Provide the [x, y] coordinate of the cell's center where the given text is located.  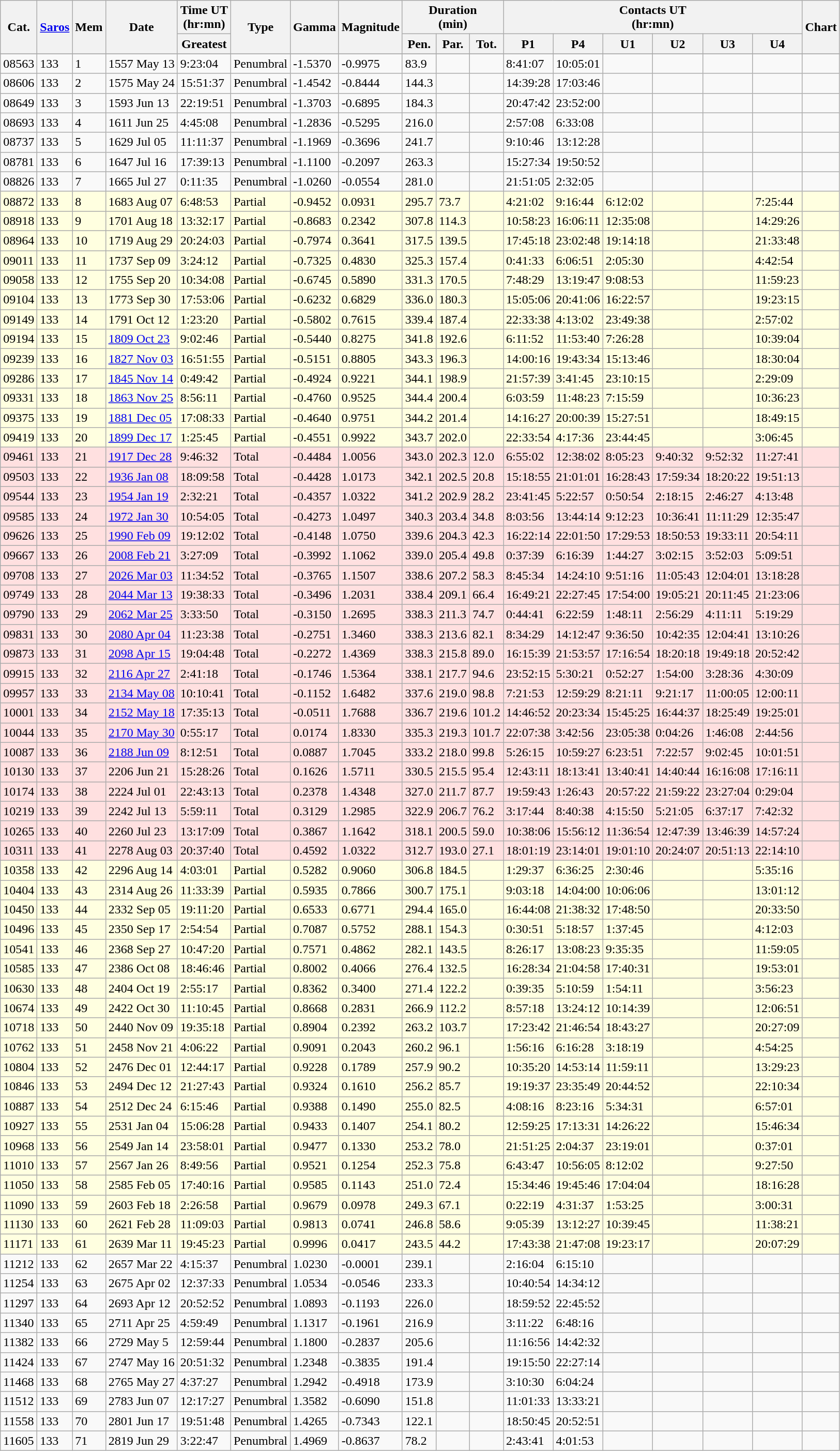
16:44:37 [678, 713]
0.3400 [370, 988]
9:02:45 [727, 752]
1.7045 [370, 752]
20:51:32 [204, 1362]
10:58:23 [528, 221]
1972 Jan 30 [142, 516]
11:01:33 [528, 1401]
14:26:22 [628, 1126]
6:03:59 [528, 398]
132.5 [453, 969]
18:20:18 [678, 654]
281.0 [419, 181]
335.3 [419, 732]
4:17:36 [578, 437]
21:04:58 [578, 969]
Saros [55, 27]
26 [89, 555]
19:04:48 [204, 654]
251.0 [419, 1185]
10 [89, 240]
13:08:23 [578, 949]
09149 [19, 319]
8:56:11 [204, 398]
Date [142, 27]
11:48:23 [578, 398]
0.9679 [315, 1205]
6:48:16 [578, 1323]
18:01:19 [528, 850]
10:39:45 [628, 1225]
0.8904 [315, 1028]
10358 [19, 870]
10:39:04 [777, 339]
0:30:51 [528, 929]
1:53:25 [628, 1205]
2260 Jul 23 [142, 831]
10846 [19, 1087]
28 [89, 595]
23:52:00 [578, 103]
263.3 [419, 162]
7:42:32 [777, 811]
-0.4484 [315, 457]
206.7 [453, 811]
338.6 [419, 575]
20:57:22 [628, 791]
23:35:49 [578, 1087]
08781 [19, 162]
213.6 [453, 634]
4:13:48 [777, 496]
11254 [19, 1284]
0.0417 [370, 1244]
19:35:18 [204, 1028]
2603 Feb 18 [142, 1205]
12:47:39 [678, 831]
14:04:00 [578, 890]
2 [89, 83]
1.0173 [370, 477]
0.6829 [370, 300]
23:52:15 [528, 674]
241.7 [419, 142]
21:57:39 [528, 378]
217.7 [453, 674]
17:03:46 [578, 83]
5 [89, 142]
6:37:17 [727, 811]
0.5752 [370, 929]
16:28:43 [628, 477]
3:33:50 [204, 615]
-0.4148 [315, 536]
-1.5370 [315, 64]
50 [89, 1028]
28.2 [486, 496]
1737 Sep 09 [142, 260]
-0.3835 [370, 1362]
09239 [19, 359]
0.7571 [315, 949]
0.9525 [370, 398]
192.6 [453, 339]
-0.7974 [315, 240]
0.1254 [370, 1165]
11010 [19, 1165]
19:15:50 [528, 1362]
3:52:03 [727, 555]
2512 Dec 24 [142, 1106]
16:51:55 [204, 359]
200.5 [453, 831]
3:27:09 [204, 555]
202.5 [453, 477]
12:35:47 [777, 516]
5:19:29 [777, 615]
21:47:08 [578, 1244]
114.3 [453, 221]
-0.1746 [315, 674]
2:16:04 [528, 1264]
1.1062 [370, 555]
27.1 [486, 850]
0.2378 [315, 791]
49.8 [486, 555]
2:57:02 [777, 319]
1773 Sep 30 [142, 300]
343.7 [419, 437]
17:43:38 [528, 1244]
4:01:53 [578, 1441]
0:44:41 [528, 615]
157.4 [453, 260]
10:10:41 [204, 693]
2:30:46 [628, 870]
2170 May 30 [142, 732]
338.4 [419, 595]
11:00:05 [727, 693]
219.0 [453, 693]
1.0534 [315, 1284]
Magnitude [370, 27]
36 [89, 752]
2801 Jun 17 [142, 1421]
175.1 [453, 890]
1845 Nov 14 [142, 378]
6:22:59 [578, 615]
15:06:28 [204, 1126]
12:38:02 [578, 457]
19 [89, 418]
17:16:54 [628, 654]
P4 [578, 44]
52 [89, 1067]
22:01:50 [578, 536]
6 [89, 162]
12:17:27 [204, 1401]
-0.2751 [315, 634]
0.1789 [370, 1067]
40 [89, 831]
-0.5440 [315, 339]
94.6 [486, 674]
U1 [628, 44]
09375 [19, 418]
1:48:11 [628, 615]
10:59:27 [578, 752]
1:46:08 [727, 732]
-0.4918 [370, 1382]
74.7 [486, 615]
-0.4273 [315, 516]
17:16:11 [777, 772]
260.2 [419, 1047]
17:13:31 [578, 1126]
12:00:11 [777, 693]
20 [89, 437]
56 [89, 1145]
61 [89, 1244]
0.9585 [315, 1185]
09461 [19, 457]
90.2 [453, 1067]
19:23:17 [628, 1244]
21:59:22 [678, 791]
09419 [19, 437]
-0.0001 [370, 1264]
46 [89, 949]
12:04:41 [727, 634]
6:48:53 [204, 201]
307.8 [419, 221]
29 [89, 615]
13:19:47 [578, 280]
18:09:58 [204, 477]
19:25:01 [777, 713]
09503 [19, 477]
12:35:08 [628, 221]
32 [89, 674]
271.4 [419, 988]
0:22:19 [528, 1205]
-0.3696 [370, 142]
17:45:18 [528, 240]
101.2 [486, 713]
10:40:54 [528, 1284]
17:08:33 [204, 418]
219.6 [453, 713]
15:27:51 [628, 418]
205.4 [453, 555]
0.0741 [370, 1225]
-0.3496 [315, 595]
1611 Jun 25 [142, 123]
16:44:08 [528, 910]
67 [89, 1362]
-0.4551 [315, 437]
1.4969 [315, 1441]
5:26:15 [528, 752]
19:01:10 [628, 850]
0.3129 [315, 811]
2062 Mar 25 [142, 615]
19:38:33 [204, 595]
-0.4428 [315, 477]
3 [89, 103]
344.1 [419, 378]
8:23:16 [578, 1106]
16:22:57 [628, 300]
2368 Sep 27 [142, 949]
3:17:44 [528, 811]
3:56:23 [777, 988]
4:21:02 [528, 201]
10496 [19, 929]
255.0 [419, 1106]
9:46:32 [204, 457]
211.3 [453, 615]
0:52:27 [628, 674]
11:27:41 [777, 457]
5:10:59 [578, 988]
23:14:01 [578, 850]
20:51:13 [727, 850]
2116 Apr 27 [142, 674]
9:27:50 [777, 1165]
95.4 [486, 772]
339.4 [419, 319]
2206 Jun 21 [142, 772]
11340 [19, 1323]
9:10:46 [528, 142]
18:13:41 [578, 772]
13:46:39 [727, 831]
17:54:00 [628, 595]
2:41:18 [204, 674]
2:54:54 [204, 929]
9:40:32 [678, 457]
1719 Aug 29 [142, 240]
344.4 [419, 398]
215.5 [453, 772]
19:23:15 [777, 300]
11:23:38 [204, 634]
66 [89, 1342]
-0.2097 [370, 162]
0.1143 [370, 1185]
14:42:32 [578, 1342]
333.2 [419, 752]
6:33:08 [578, 123]
0.9221 [370, 378]
U4 [777, 44]
23:02:48 [578, 240]
196.3 [453, 359]
21:23:06 [777, 595]
342.1 [419, 477]
09286 [19, 378]
306.8 [419, 870]
-1.2836 [315, 123]
322.9 [419, 811]
8:12:51 [204, 752]
22:10:34 [777, 1087]
11:59:05 [777, 949]
3:42:56 [578, 732]
20:54:11 [777, 536]
18:30:04 [777, 359]
11:53:40 [578, 339]
10:05:01 [578, 64]
10:06:06 [628, 890]
15:28:26 [204, 772]
82.5 [453, 1106]
337.6 [419, 693]
1:44:27 [628, 555]
1899 Dec 17 [142, 437]
25 [89, 536]
1809 Oct 23 [142, 339]
10265 [19, 831]
0.9751 [370, 418]
18:50:45 [528, 1421]
4:45:08 [204, 123]
10450 [19, 910]
2:29:09 [777, 378]
10:36:23 [777, 398]
63 [89, 1284]
144.3 [419, 83]
73.7 [453, 201]
10:14:39 [628, 1008]
10311 [19, 850]
0:41:33 [528, 260]
18:49:15 [777, 418]
2422 Oct 30 [142, 1008]
21:51:25 [528, 1145]
1:25:45 [204, 437]
2693 Apr 12 [142, 1303]
60 [89, 1225]
09957 [19, 693]
4:30:09 [777, 674]
276.4 [419, 969]
18:50:53 [678, 536]
330.5 [419, 772]
2242 Jul 13 [142, 811]
2008 Feb 21 [142, 555]
0.8805 [370, 359]
98.8 [486, 693]
1701 Aug 18 [142, 221]
19:19:37 [528, 1087]
9:02:46 [204, 339]
2:18:15 [678, 496]
249.3 [419, 1205]
3:18:19 [628, 1047]
184.3 [419, 103]
41 [89, 850]
344.2 [419, 418]
4:13:02 [578, 319]
10:56:05 [578, 1165]
Cat. [19, 27]
139.5 [453, 240]
10804 [19, 1067]
U3 [727, 44]
2:56:29 [678, 615]
0.1330 [370, 1145]
1.2348 [315, 1362]
16:28:34 [528, 969]
201.4 [453, 418]
-0.0511 [315, 713]
16:06:11 [578, 221]
11 [89, 260]
13 [89, 300]
9:03:18 [528, 890]
1.2985 [370, 811]
295.7 [419, 201]
34 [89, 713]
0.4830 [370, 260]
1.1642 [370, 831]
08964 [19, 240]
0.8275 [370, 339]
10174 [19, 791]
3:02:15 [678, 555]
4:15:50 [628, 811]
31 [89, 654]
266.9 [419, 1008]
0.8668 [315, 1008]
331.3 [419, 280]
10404 [19, 890]
7:21:53 [528, 693]
1:29:37 [528, 870]
0.9091 [315, 1047]
08693 [19, 123]
10:54:05 [204, 516]
19:45:46 [578, 1185]
U2 [678, 44]
18:25:49 [727, 713]
14:00:16 [528, 359]
8:21:11 [628, 693]
9:51:16 [628, 575]
1.0230 [315, 1264]
2080 Apr 04 [142, 634]
13:17:09 [204, 831]
13:10:26 [777, 634]
58 [89, 1185]
13:33:21 [578, 1401]
19:33:11 [727, 536]
1917 Dec 28 [142, 457]
218.0 [453, 752]
16:15:39 [528, 654]
1575 May 24 [142, 83]
200.4 [453, 398]
11424 [19, 1362]
8:26:17 [528, 949]
-0.3992 [315, 555]
17 [89, 378]
6:15:46 [204, 1106]
2:04:37 [578, 1145]
58.6 [453, 1225]
10:38:06 [528, 831]
-0.3150 [315, 615]
13:01:12 [777, 890]
0.6771 [370, 910]
4:59:49 [204, 1323]
38 [89, 791]
65 [89, 1323]
11468 [19, 1382]
Time UT(hr:mn) [204, 18]
6:15:10 [578, 1264]
0.4066 [370, 969]
19:59:43 [528, 791]
-0.7343 [370, 1421]
13:12:27 [578, 1225]
-0.4357 [315, 496]
20:52:52 [204, 1303]
08826 [19, 181]
42.3 [486, 536]
0.9813 [315, 1225]
09708 [19, 575]
1.6482 [370, 693]
12:43:11 [528, 772]
78.2 [419, 1441]
0.4862 [370, 949]
1.5711 [370, 772]
246.8 [419, 1225]
343.0 [419, 457]
1.2695 [370, 615]
14:57:24 [777, 831]
15:56:12 [578, 831]
15:18:55 [528, 477]
3:06:45 [777, 437]
204.3 [453, 536]
1557 May 13 [142, 64]
1990 Feb 09 [142, 536]
11382 [19, 1342]
Pen. [419, 44]
09585 [19, 516]
23:44:45 [628, 437]
12:44:17 [204, 1067]
0.5935 [315, 890]
6:06:51 [578, 260]
59.0 [486, 831]
6:55:02 [528, 457]
11:11:29 [727, 516]
72.4 [453, 1185]
0.9477 [315, 1145]
1881 Dec 05 [142, 418]
0.1610 [370, 1087]
53 [89, 1087]
51 [89, 1047]
-0.4760 [315, 398]
22:27:45 [578, 595]
0.9433 [315, 1126]
15:51:37 [204, 83]
341.8 [419, 339]
1.2031 [370, 595]
33 [89, 693]
203.4 [453, 516]
11:33:39 [204, 890]
3:22:47 [204, 1441]
09626 [19, 536]
202.3 [453, 457]
14:53:14 [578, 1067]
99.8 [486, 752]
205.6 [419, 1342]
10130 [19, 772]
2:43:41 [528, 1441]
17:40:16 [204, 1185]
1.3582 [315, 1401]
233.3 [419, 1284]
19:53:01 [777, 969]
5:30:21 [578, 674]
253.2 [419, 1145]
1.1317 [315, 1323]
1:23:20 [204, 319]
P1 [528, 44]
2:05:30 [628, 260]
2134 May 08 [142, 693]
-0.6090 [370, 1401]
21:33:48 [777, 240]
66.4 [486, 595]
0.6533 [315, 910]
0.2392 [370, 1028]
2621 Feb 28 [142, 1225]
207.2 [453, 575]
288.1 [419, 929]
340.3 [419, 516]
20:41:06 [578, 300]
143.5 [453, 949]
43 [89, 890]
76.2 [486, 811]
13:44:14 [578, 516]
-0.0554 [370, 181]
2:26:58 [204, 1205]
9:21:17 [678, 693]
6:57:01 [777, 1106]
339.0 [419, 555]
19:49:18 [727, 654]
5:18:57 [578, 929]
11090 [19, 1205]
17:40:31 [628, 969]
83.9 [419, 64]
15:27:34 [528, 162]
23:19:01 [628, 1145]
17:39:13 [204, 162]
11:59:23 [777, 280]
165.0 [453, 910]
-0.1961 [370, 1323]
62 [89, 1264]
8:34:29 [528, 634]
Mem [89, 27]
0.3641 [370, 240]
2:55:17 [204, 988]
08872 [19, 201]
151.8 [419, 1401]
1647 Jul 16 [142, 162]
17:48:50 [628, 910]
14:40:44 [678, 772]
339.6 [419, 536]
0:50:54 [628, 496]
13:29:23 [777, 1067]
11:05:43 [678, 575]
254.1 [419, 1126]
0:49:42 [204, 378]
35 [89, 732]
318.1 [419, 831]
211.7 [453, 791]
16:16:08 [727, 772]
2657 Mar 22 [142, 1264]
-1.4542 [315, 83]
12:04:01 [727, 575]
1.0056 [370, 457]
21:27:43 [204, 1087]
-0.9452 [315, 201]
23:41:45 [528, 496]
19:12:02 [204, 536]
57 [89, 1165]
4:42:54 [777, 260]
8:03:56 [528, 516]
256.2 [419, 1087]
20.8 [486, 477]
-0.5802 [315, 319]
21:01:01 [578, 477]
6:23:51 [628, 752]
2278 Aug 03 [142, 850]
10:47:20 [204, 949]
96.1 [453, 1047]
78.0 [453, 1145]
09915 [19, 674]
23:58:01 [204, 1145]
12:59:29 [578, 693]
11:10:45 [204, 1008]
59 [89, 1205]
69 [89, 1401]
10887 [19, 1106]
1.4265 [315, 1421]
103.7 [453, 1028]
4:11:11 [727, 615]
15:34:46 [528, 1185]
-0.2272 [315, 654]
9:35:35 [628, 949]
0.0978 [370, 1205]
Contacts UT(hr:mn) [653, 18]
338.1 [419, 674]
22:27:14 [578, 1362]
8:05:23 [628, 457]
15:45:25 [628, 713]
10001 [19, 713]
23:49:38 [628, 319]
22:33:54 [528, 437]
1.7688 [370, 713]
187.4 [453, 319]
11297 [19, 1303]
2585 Feb 05 [142, 1185]
10718 [19, 1028]
10:35:20 [528, 1067]
45 [89, 929]
21:51:05 [528, 181]
-1.3703 [315, 103]
19:11:20 [204, 910]
Tot. [486, 44]
252.3 [419, 1165]
21:53:57 [578, 654]
2:46:27 [727, 496]
11:34:52 [204, 575]
180.3 [453, 300]
10219 [19, 811]
19:51:48 [204, 1421]
1.4369 [370, 654]
42 [89, 870]
1.0750 [370, 536]
11212 [19, 1264]
68 [89, 1382]
22:14:10 [777, 850]
4:54:25 [777, 1047]
20:52:42 [777, 654]
0.9060 [370, 870]
2549 Jan 14 [142, 1145]
11:36:54 [628, 831]
19:14:18 [628, 240]
0:11:35 [204, 181]
5:21:05 [678, 811]
3:10:30 [528, 1382]
2044 Mar 13 [142, 595]
09873 [19, 654]
0.2831 [370, 1008]
67.1 [453, 1205]
09749 [19, 595]
14:16:27 [528, 418]
-0.4640 [315, 418]
1791 Oct 12 [142, 319]
10968 [19, 1145]
-0.8444 [370, 83]
22:43:13 [204, 791]
2639 Mar 11 [142, 1244]
1.8330 [370, 732]
10:42:35 [678, 634]
170.5 [453, 280]
-0.5151 [315, 359]
0:37:01 [777, 1145]
11605 [19, 1441]
0.2043 [370, 1047]
7:15:59 [628, 398]
122.1 [419, 1421]
-0.8683 [315, 221]
13:12:28 [578, 142]
2531 Jan 04 [142, 1126]
9 [89, 221]
173.9 [419, 1382]
Duration(min) [453, 18]
4 [89, 123]
2152 May 18 [142, 713]
0.1490 [370, 1106]
10087 [19, 752]
12:06:51 [777, 1008]
12:37:33 [204, 1284]
6:11:52 [528, 339]
243.5 [419, 1244]
202.9 [453, 496]
-1.1969 [315, 142]
2747 May 16 [142, 1362]
18:16:28 [777, 1185]
18:20:22 [727, 477]
9:16:44 [578, 201]
55 [89, 1126]
6:16:28 [578, 1047]
08918 [19, 221]
14:24:10 [578, 575]
0.8002 [315, 969]
20:24:07 [678, 850]
Chart [821, 27]
8:49:56 [204, 1165]
202.0 [453, 437]
23 [89, 496]
-0.6232 [315, 300]
1593 Jun 13 [142, 103]
2476 Dec 01 [142, 1067]
-0.1193 [370, 1303]
12 [89, 280]
6:16:39 [578, 555]
09104 [19, 300]
-0.4924 [315, 378]
1.2942 [315, 1382]
15:05:06 [528, 300]
24 [89, 516]
2494 Dec 12 [142, 1087]
11130 [19, 1225]
112.2 [453, 1008]
1629 Jul 05 [142, 142]
216.0 [419, 123]
14 [89, 319]
20:07:29 [777, 1244]
4:08:16 [528, 1106]
13:40:41 [628, 772]
10:34:08 [204, 280]
-1.1100 [315, 162]
4:06:22 [204, 1047]
1:37:45 [628, 929]
191.4 [419, 1362]
-0.0546 [370, 1284]
27 [89, 575]
49 [89, 1008]
11:09:03 [204, 1225]
17:35:13 [204, 713]
0.0887 [315, 752]
48 [89, 988]
17:23:42 [528, 1028]
09790 [19, 615]
0.9521 [315, 1165]
2404 Oct 19 [142, 988]
47 [89, 969]
09544 [19, 496]
16 [89, 359]
11:11:37 [204, 142]
12.0 [486, 457]
1954 Jan 19 [142, 496]
4:31:37 [578, 1205]
1:26:43 [578, 791]
11:38:21 [777, 1225]
2440 Nov 09 [142, 1028]
0.9388 [315, 1106]
6:12:02 [628, 201]
Greatest [204, 44]
Par. [453, 44]
0.7866 [370, 890]
1:56:16 [528, 1047]
10762 [19, 1047]
8:40:38 [578, 811]
1.1507 [370, 575]
22:07:38 [528, 732]
0.1626 [315, 772]
08563 [19, 64]
39 [89, 811]
5:22:57 [578, 496]
9:52:32 [727, 457]
0.9324 [315, 1087]
20:11:45 [727, 595]
294.4 [419, 910]
11:16:56 [528, 1342]
343.3 [419, 359]
19:51:13 [777, 477]
0.7615 [370, 319]
3:11:22 [528, 1323]
0.9228 [315, 1067]
20:33:50 [777, 910]
15:46:34 [777, 1126]
08606 [19, 83]
2711 Apr 25 [142, 1323]
2567 Jan 26 [142, 1165]
1:54:00 [678, 674]
0.9996 [315, 1244]
20:44:52 [628, 1087]
300.7 [419, 890]
08649 [19, 103]
0.7087 [315, 929]
0.8362 [315, 988]
122.2 [453, 988]
14:29:26 [777, 221]
4:03:01 [204, 870]
89.0 [486, 654]
9:08:53 [628, 280]
6:04:24 [578, 1382]
2765 May 27 [142, 1382]
70 [89, 1421]
1.0497 [370, 516]
-0.7325 [315, 260]
-1.0260 [315, 181]
239.1 [419, 1264]
341.2 [419, 496]
2188 Jun 09 [142, 752]
-0.2837 [370, 1342]
17:53:06 [204, 300]
2458 Nov 21 [142, 1047]
21:46:54 [578, 1028]
22:45:52 [578, 1303]
-0.1152 [315, 693]
312.7 [419, 850]
184.5 [453, 870]
11558 [19, 1421]
09194 [19, 339]
18:43:27 [628, 1028]
10674 [19, 1008]
13:18:28 [777, 575]
336.0 [419, 300]
10044 [19, 732]
2:44:56 [777, 732]
80.2 [453, 1126]
3:28:36 [727, 674]
20:00:39 [578, 418]
9:12:23 [628, 516]
2224 Jul 01 [142, 791]
317.5 [419, 240]
0:04:26 [678, 732]
0.1407 [370, 1126]
9:36:50 [628, 634]
0:39:35 [528, 988]
09831 [19, 634]
7:48:29 [528, 280]
-0.6895 [370, 103]
Type [261, 27]
14:34:12 [578, 1284]
198.9 [453, 378]
8:12:02 [628, 1165]
2:32:21 [204, 496]
20:27:09 [777, 1028]
17:04:04 [628, 1185]
2386 Oct 08 [142, 969]
1827 Nov 03 [142, 359]
7:25:44 [777, 201]
82.1 [486, 634]
54 [89, 1106]
30 [89, 634]
23:27:04 [727, 791]
10585 [19, 969]
08737 [19, 142]
12:59:25 [528, 1126]
20:37:40 [204, 850]
2783 Jun 07 [142, 1401]
22:33:38 [528, 319]
101.7 [486, 732]
17:59:34 [678, 477]
2:32:05 [578, 181]
21 [89, 457]
8:45:34 [528, 575]
11512 [19, 1401]
20:24:03 [204, 240]
09667 [19, 555]
2296 Aug 14 [142, 870]
71 [89, 1441]
09011 [19, 260]
11171 [19, 1244]
18:46:46 [204, 969]
14:46:52 [528, 713]
2:57:08 [528, 123]
10541 [19, 949]
-0.6745 [315, 280]
0:29:04 [777, 791]
1863 Nov 25 [142, 398]
7:22:57 [678, 752]
8 [89, 201]
226.0 [419, 1303]
15 [89, 339]
18:59:52 [528, 1303]
09058 [19, 280]
3:41:45 [578, 378]
2729 May 5 [142, 1342]
22 [89, 477]
19:45:23 [204, 1244]
37 [89, 772]
19:43:34 [578, 359]
215.8 [453, 654]
257.9 [419, 1067]
282.1 [419, 949]
1665 Jul 27 [142, 181]
10:36:41 [678, 516]
20:47:42 [528, 103]
0.5890 [370, 280]
0.9922 [370, 437]
5:34:31 [628, 1106]
34.8 [486, 516]
0.3867 [315, 831]
11050 [19, 1185]
0.0931 [370, 201]
336.7 [419, 713]
4:15:37 [204, 1264]
16:49:21 [528, 595]
5:09:51 [777, 555]
-0.9975 [370, 64]
5:35:16 [777, 870]
10927 [19, 1126]
219.3 [453, 732]
75.8 [453, 1165]
18 [89, 398]
44 [89, 910]
1683 Aug 07 [142, 201]
-0.8637 [370, 1441]
263.2 [419, 1028]
2098 Apr 15 [142, 654]
13:24:12 [578, 1008]
Gamma [315, 27]
23:05:38 [628, 732]
19:05:21 [678, 595]
5:59:11 [204, 811]
44.2 [453, 1244]
16:22:14 [528, 536]
11:59:11 [628, 1067]
17:29:53 [628, 536]
2675 Apr 02 [142, 1284]
85.7 [453, 1087]
1.3460 [370, 634]
0.4592 [315, 850]
23:10:15 [628, 378]
9:23:04 [204, 64]
13:32:17 [204, 221]
4:37:27 [204, 1382]
6:36:25 [578, 870]
216.9 [419, 1323]
1755 Sep 20 [142, 280]
20:23:34 [578, 713]
64 [89, 1303]
-0.3765 [315, 575]
1:54:11 [628, 988]
6:43:47 [528, 1165]
15:13:46 [628, 359]
8:41:07 [528, 64]
14:12:47 [578, 634]
209.1 [453, 595]
1.1800 [315, 1342]
0:55:17 [204, 732]
58.3 [486, 575]
87.7 [486, 791]
2350 Sep 17 [142, 929]
3:00:31 [777, 1205]
2819 Jun 29 [142, 1441]
1.4348 [370, 791]
20:52:51 [578, 1421]
0.2342 [370, 221]
9:05:39 [528, 1225]
4:12:03 [777, 929]
7 [89, 181]
1.0893 [315, 1303]
19:50:52 [578, 162]
0.5282 [315, 870]
327.0 [419, 791]
8:57:18 [528, 1008]
14:39:28 [528, 83]
1.5364 [370, 674]
193.0 [453, 850]
-0.5295 [370, 123]
10:01:51 [777, 752]
2026 Mar 03 [142, 575]
2332 Sep 05 [142, 910]
22:19:51 [204, 103]
12:59:44 [204, 1342]
1 [89, 64]
154.3 [453, 929]
10630 [19, 988]
0:37:39 [528, 555]
325.3 [419, 260]
21:38:32 [578, 910]
3:24:12 [204, 260]
1936 Jan 08 [142, 477]
2314 Aug 26 [142, 890]
7:26:28 [628, 339]
09331 [19, 398]
0.0174 [315, 732]
